Locate the cell with the specified text and output its (X, Y) center coordinate. 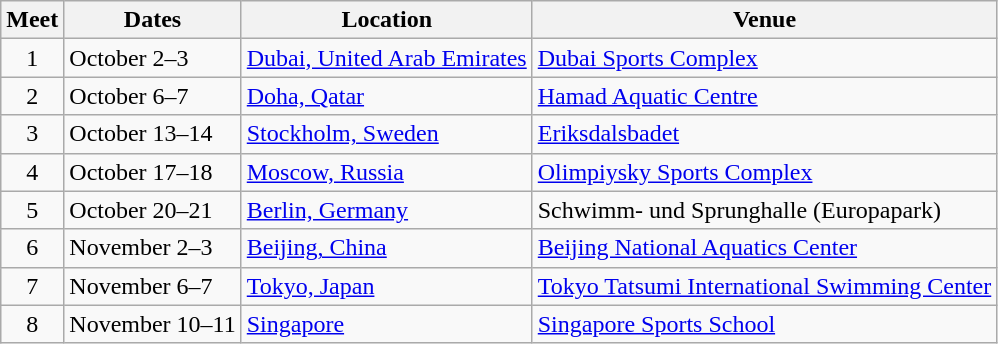
7 (32, 286)
Schwimm- und Sprunghalle (Europapark) (764, 210)
October 20–21 (152, 210)
October 13–14 (152, 134)
November 6–7 (152, 286)
4 (32, 172)
Berlin, Germany (386, 210)
Eriksdalsbadet (764, 134)
Beijing National Aquatics Center (764, 248)
6 (32, 248)
Venue (764, 20)
8 (32, 324)
Location (386, 20)
November 2–3 (152, 248)
2 (32, 96)
1 (32, 58)
Hamad Aquatic Centre (764, 96)
Singapore (386, 324)
Dubai Sports Complex (764, 58)
Dates (152, 20)
October 17–18 (152, 172)
Tokyo Tatsumi International Swimming Center (764, 286)
Meet (32, 20)
Olimpiysky Sports Complex (764, 172)
Stockholm, Sweden (386, 134)
Tokyo, Japan (386, 286)
Dubai, United Arab Emirates (386, 58)
Doha, Qatar (386, 96)
October 2–3 (152, 58)
3 (32, 134)
Singapore Sports School (764, 324)
November 10–11 (152, 324)
Moscow, Russia (386, 172)
October 6–7 (152, 96)
5 (32, 210)
Beijing, China (386, 248)
